Locate the cell with the specified text and output its (x, y) center coordinate. 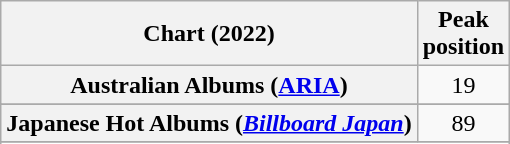
Australian Albums (ARIA) (209, 85)
Japanese Hot Albums (Billboard Japan) (209, 123)
89 (463, 123)
19 (463, 85)
Chart (2022) (209, 34)
Peakposition (463, 34)
